Capture the cell that displays the provided text and extract its (X, Y) central coordinate. 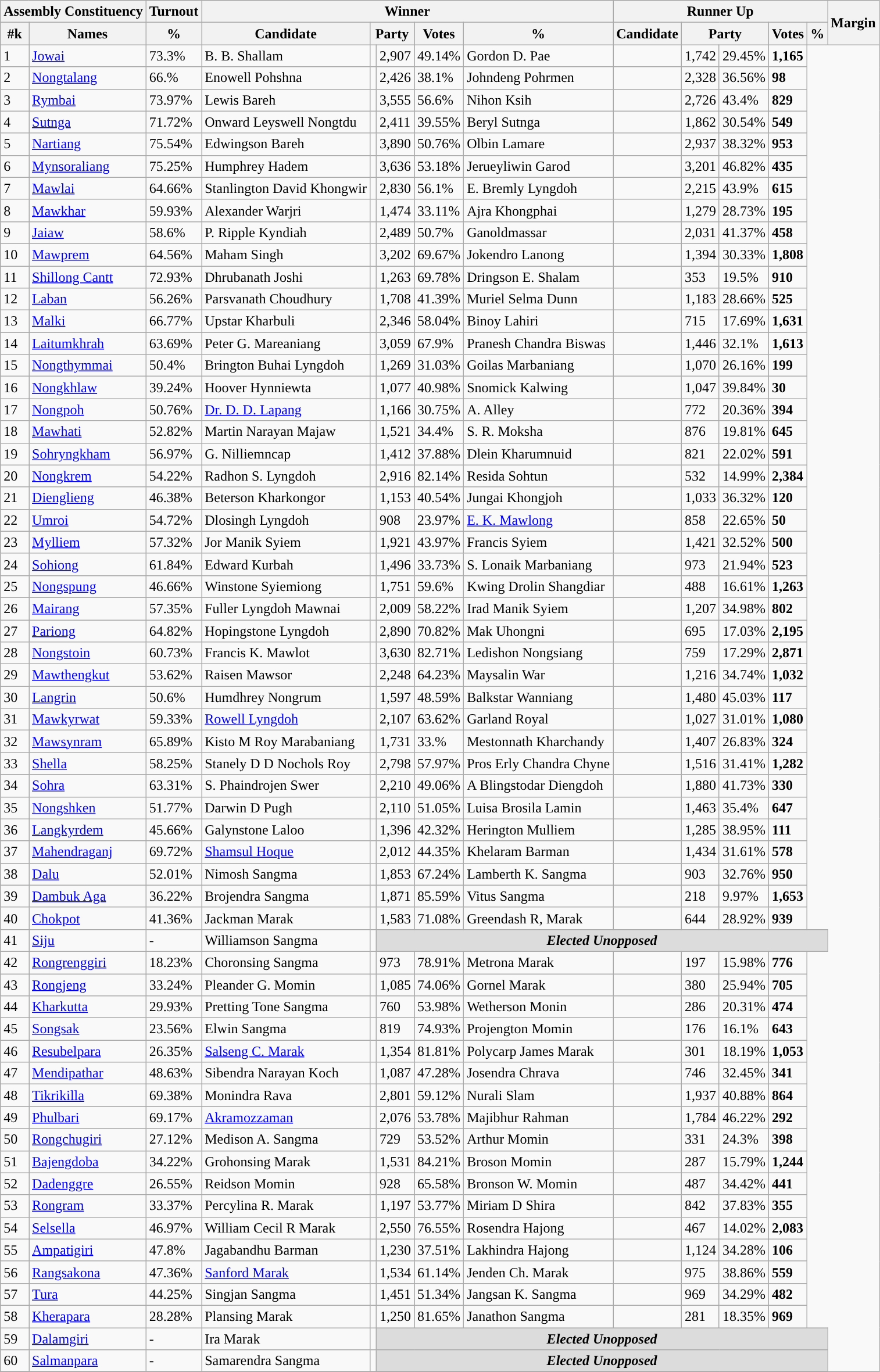
1,166 (395, 410)
1,250 (395, 1316)
E. Bremly Lyngdoh (538, 188)
523 (788, 564)
26.35% (174, 1051)
939 (788, 918)
353 (700, 277)
2,937 (700, 144)
Ira Marak (286, 1338)
1,216 (700, 675)
31.03% (439, 366)
3,059 (395, 343)
Nongkrem (88, 476)
53.78% (439, 1117)
1,808 (788, 255)
Mestonnath Kharchandy (538, 741)
Bronson W. Momin (538, 1184)
34 (15, 786)
197 (700, 962)
903 (700, 874)
1,921 (395, 542)
40.98% (439, 388)
Nongshken (88, 808)
1,853 (395, 874)
59.6% (439, 586)
74.06% (439, 985)
Dalamgiri (88, 1338)
15.79% (744, 1162)
Fuller Lyngdoh Mawnai (286, 608)
32.1% (744, 343)
59.12% (439, 1095)
Rongchugiri (88, 1140)
2,076 (395, 1117)
Mynsoraliang (88, 166)
Mahendraganj (88, 852)
Jokendro Lanong (538, 255)
1,033 (700, 498)
474 (788, 1007)
287 (700, 1162)
81.65% (439, 1316)
2,195 (788, 631)
49.06% (439, 786)
1,731 (395, 741)
Stanlington David Khongwir (286, 188)
Tikrikilla (88, 1095)
32.52% (744, 542)
Majibhur Rahman (538, 1117)
2,248 (395, 675)
12 (15, 299)
78.91% (439, 962)
64.82% (174, 631)
84.21% (439, 1162)
44.35% (439, 852)
Brojendra Sangma (286, 896)
3,202 (395, 255)
81.81% (439, 1051)
120 (788, 498)
2,083 (788, 1228)
S. Lonaik Marbaniang (538, 564)
532 (700, 476)
45.66% (174, 830)
William Cecil R Marak (286, 1228)
26.55% (174, 1184)
P. Ripple Kyndiah (286, 232)
47.36% (174, 1272)
54 (15, 1228)
38.95% (744, 830)
Gornel Marak (538, 985)
47.28% (439, 1073)
1,183 (700, 299)
Siju (88, 940)
Edward Kurbah (286, 564)
26.83% (744, 741)
39.24% (174, 388)
5 (15, 144)
28.66% (744, 299)
1,463 (700, 808)
15 (15, 366)
2,210 (395, 786)
24.3% (744, 1140)
1,124 (700, 1250)
Runner Up (721, 12)
Jowai (88, 56)
2,346 (395, 321)
Herington Mulliem (538, 830)
Elwin Sangma (286, 1029)
759 (700, 653)
Turnout (174, 12)
2,830 (395, 188)
Selsella (88, 1228)
59.93% (174, 210)
Greendash R, Marak (538, 918)
729 (395, 1140)
43.97% (439, 542)
Winstone Syiemiong (286, 586)
Parsvanath Choudhury (286, 299)
1,407 (700, 741)
25 (15, 586)
1,631 (788, 321)
14.99% (744, 476)
28.28% (174, 1316)
1,053 (788, 1051)
17.29% (744, 653)
49 (15, 1117)
1,708 (395, 299)
Rymbai (88, 100)
500 (788, 542)
Bajengdoba (88, 1162)
49.14% (439, 56)
71.72% (174, 122)
829 (788, 100)
195 (788, 210)
E. K. Mawlong (538, 520)
64.66% (174, 188)
218 (700, 896)
3 (15, 100)
487 (700, 1184)
54.22% (174, 476)
36.56% (744, 78)
31.61% (744, 852)
34.4% (439, 432)
42 (15, 962)
59.33% (174, 719)
176 (700, 1029)
1,862 (700, 122)
Monindra Rava (286, 1095)
56.1% (439, 188)
2,110 (395, 808)
82.71% (439, 653)
Nongthymmai (88, 366)
#k (15, 34)
Sohryngkham (88, 454)
Mawsynram (88, 741)
Brington Buhai Lyngdoh (286, 366)
6 (15, 166)
56.6% (439, 100)
69.78% (439, 277)
Laitumkhrah (88, 343)
41.37% (744, 232)
37 (15, 852)
2,890 (395, 631)
Tura (88, 1294)
50.6% (174, 697)
Miriam D Shira (538, 1206)
Resida Sohtun (538, 476)
Pariong (88, 631)
3,630 (395, 653)
28.92% (744, 918)
48 (15, 1095)
Dienglieng (88, 498)
54.72% (174, 520)
18.19% (744, 1051)
66.77% (174, 321)
Dr. D. D. Lapang (286, 410)
2,871 (788, 653)
1,751 (395, 586)
76.55% (439, 1228)
22.02% (744, 454)
Sanford Marak (286, 1272)
53 (15, 1206)
16 (15, 388)
3,201 (700, 166)
9 (15, 232)
38.1% (439, 78)
28.73% (744, 210)
Rongjeng (88, 985)
Langkyrdem (88, 830)
53.52% (439, 1140)
82.14% (439, 476)
70.82% (439, 631)
36 (15, 830)
46 (15, 1051)
Shella (88, 764)
48.59% (439, 697)
380 (700, 985)
46.97% (174, 1228)
Beryl Sutnga (538, 122)
60.73% (174, 653)
Dlein Kharumnuid (538, 454)
98 (788, 78)
20.36% (744, 410)
1,434 (700, 852)
73.3% (174, 56)
Salmanpara (88, 1361)
1,070 (700, 366)
18.35% (744, 1316)
23.56% (174, 1029)
53.18% (439, 166)
3,890 (395, 144)
46.22% (744, 1117)
15.98% (744, 962)
47 (15, 1073)
46.82% (744, 166)
Dalu (88, 874)
715 (700, 321)
40.54% (439, 498)
41.36% (174, 918)
Maysalin War (538, 675)
Margin (853, 23)
18.23% (174, 962)
33.73% (439, 564)
52.01% (174, 874)
55 (15, 1250)
1,285 (700, 830)
Martin Narayan Majaw (286, 432)
45.03% (744, 697)
Jerueyliwin Garod (538, 166)
39 (15, 896)
106 (788, 1250)
Hoover Hynniewta (286, 388)
1,153 (395, 498)
Rongrenggiri (88, 962)
1,269 (395, 366)
Rowell Lyngdoh (286, 719)
1,077 (395, 388)
Alexander Warjri (286, 210)
Mawhati (88, 432)
Dadenggre (88, 1184)
Lakhindra Hajong (538, 1250)
1,937 (700, 1095)
Nimosh Sangma (286, 874)
33 (15, 764)
21 (15, 498)
34.74% (744, 675)
467 (700, 1228)
42.32% (439, 830)
Medison A. Sangma (286, 1140)
286 (700, 1007)
Gordon D. Pae (538, 56)
435 (788, 166)
63.62% (439, 719)
71.08% (439, 918)
1,531 (395, 1162)
975 (700, 1272)
2,384 (788, 476)
Polycarp James Marak (538, 1051)
53.77% (439, 1206)
85.59% (439, 896)
51.05% (439, 808)
66.% (174, 78)
Ganoldmassar (538, 232)
19.5% (744, 277)
2,916 (395, 476)
47.8% (174, 1250)
1,784 (700, 1117)
615 (788, 188)
9.97% (744, 896)
Muriel Selma Dunn (538, 299)
14 (15, 343)
644 (700, 918)
645 (788, 432)
34.29% (744, 1294)
29.45% (744, 56)
2,009 (395, 608)
1,597 (395, 697)
Singjan Sangma (286, 1294)
1,451 (395, 1294)
746 (700, 1073)
18 (15, 432)
46.66% (174, 586)
559 (788, 1272)
G. Nilliemncap (286, 454)
Enowell Pohshna (286, 78)
331 (700, 1140)
57.35% (174, 608)
23.97% (439, 520)
13 (15, 321)
Nongpoh (88, 410)
69.67% (439, 255)
52 (15, 1184)
Songsak (88, 1029)
Mawthengkut (88, 675)
28 (15, 653)
8 (15, 210)
Lamberth K. Sangma (538, 874)
Jackman Marak (286, 918)
37.83% (744, 1206)
2,801 (395, 1095)
705 (788, 985)
3,636 (395, 166)
Langrin (88, 697)
Jaiaw (88, 232)
64.56% (174, 255)
1,653 (788, 896)
20.31% (744, 1007)
928 (395, 1184)
772 (700, 410)
647 (788, 808)
27 (15, 631)
39.84% (744, 388)
58.04% (439, 321)
33.% (439, 741)
643 (788, 1029)
Dlosingh Lyngdoh (286, 520)
44.25% (174, 1294)
Garland Royal (538, 719)
Nartiang (88, 144)
549 (788, 122)
B. B. Shallam (286, 56)
Pros Erly Chandra Chyne (538, 764)
292 (788, 1117)
Irad Manik Syiem (538, 608)
19 (15, 454)
41 (15, 940)
40 (15, 918)
1,613 (788, 343)
Mawkyrwat (88, 719)
117 (788, 697)
1,534 (395, 1272)
Mawlai (88, 188)
51.77% (174, 808)
1,474 (395, 210)
Ampatigiri (88, 1250)
Metrona Marak (538, 962)
Goilas Marbaniang (538, 366)
Williamson Sangma (286, 940)
802 (788, 608)
2,726 (700, 100)
Galynstone Laloo (286, 830)
Ajra Khongphai (538, 210)
30.54% (744, 122)
281 (700, 1316)
2,107 (395, 719)
Dringson E. Shalam (538, 277)
1,583 (395, 918)
58.22% (439, 608)
17.69% (744, 321)
Raisen Mawsor (286, 675)
950 (788, 874)
Grohonsing Marak (286, 1162)
36.22% (174, 896)
Nurali Slam (538, 1095)
59 (15, 1338)
Beterson Kharkongor (286, 498)
38 (15, 874)
Dambuk Aga (88, 896)
34.98% (744, 608)
341 (788, 1073)
1,080 (788, 719)
56.26% (174, 299)
63.31% (174, 786)
3,555 (395, 100)
Malki (88, 321)
Phulbari (88, 1117)
482 (788, 1294)
31.01% (744, 719)
776 (788, 962)
Vitus Sangma (538, 896)
819 (395, 1029)
Umroi (88, 520)
Hopingstone Lyngdoh (286, 631)
Mawkhar (88, 210)
Sohra (88, 786)
37.51% (439, 1250)
Nihon Ksih (538, 100)
821 (700, 454)
Luisa Brosila Lamin (538, 808)
31 (15, 719)
61.84% (174, 564)
32 (15, 741)
Rangsakona (88, 1272)
Mendipathar (88, 1073)
11 (15, 277)
Upstar Kharbuli (286, 321)
43 (15, 985)
2,328 (700, 78)
Mak Uhongni (538, 631)
1,165 (788, 56)
Stanely D D Nochols Roy (286, 764)
1,032 (788, 675)
1,742 (700, 56)
14.02% (744, 1228)
30.33% (744, 255)
2,215 (700, 188)
Laban (88, 299)
Jungai Khongjoh (538, 498)
32.45% (744, 1073)
53.98% (439, 1007)
A Blingstodar Diengdoh (538, 786)
Kisto M Roy Marabaniang (286, 741)
32.76% (744, 874)
Sohiong (88, 564)
2,798 (395, 764)
48.63% (174, 1073)
1,412 (395, 454)
37.88% (439, 454)
Jangsan K. Sangma (538, 1294)
2,411 (395, 122)
Mylliem (88, 542)
16.1% (744, 1029)
65.58% (439, 1184)
36.32% (744, 498)
26.16% (744, 366)
61.14% (439, 1272)
Shamsul Hoque (286, 852)
22 (15, 520)
760 (395, 1007)
Snomick Kalwing (538, 388)
1,244 (788, 1162)
Wetherson Monin (538, 1007)
Francis Syiem (538, 542)
Akramozzaman (286, 1117)
Rosendra Hajong (538, 1228)
1,085 (395, 985)
52.82% (174, 432)
Choronsing Sangma (286, 962)
Winner (407, 12)
394 (788, 410)
69.17% (174, 1117)
1,279 (700, 210)
Percylina R. Marak (286, 1206)
1,207 (700, 608)
Nongtalang (88, 78)
441 (788, 1184)
1,354 (395, 1051)
17 (15, 410)
Broson Momin (538, 1162)
488 (700, 586)
2,031 (700, 232)
199 (788, 366)
41.73% (744, 786)
S. R. Moksha (538, 432)
25.94% (744, 985)
858 (700, 520)
876 (700, 432)
Projengton Momin (538, 1029)
1,516 (700, 764)
57.32% (174, 542)
578 (788, 852)
Rongram (88, 1206)
A. Alley (538, 410)
Pleander G. Momin (286, 985)
Mairang (88, 608)
842 (700, 1206)
50.7% (439, 232)
Janathon Sangma (538, 1316)
2,012 (395, 852)
33.24% (174, 985)
Lewis Bareh (286, 100)
Humphrey Hadem (286, 166)
Johndeng Pohrmen (538, 78)
26 (15, 608)
2 (15, 78)
43.9% (744, 188)
Resubelpara (88, 1051)
Jenden Ch. Marak (538, 1272)
Ledishon Nongsiang (538, 653)
2,426 (395, 78)
64.23% (439, 675)
56.97% (174, 454)
Peter G. Mareaniang (286, 343)
75.54% (174, 144)
Plansing Marak (286, 1316)
Onward Leyswell Nongtdu (286, 122)
24 (15, 564)
1,047 (700, 388)
51.34% (439, 1294)
4 (15, 122)
Balkstar Wanniang (538, 697)
35 (15, 808)
67.24% (439, 874)
33.11% (439, 210)
Pretting Tone Sangma (286, 1007)
Assembly Constituency (73, 12)
1,282 (788, 764)
38.86% (744, 1272)
1,394 (700, 255)
43.4% (744, 100)
Sibendra Narayan Koch (286, 1073)
23 (15, 542)
Samarendra Sangma (286, 1361)
50.4% (174, 366)
324 (788, 741)
2,907 (395, 56)
65.89% (174, 741)
Khelaram Barman (538, 852)
67.9% (439, 343)
1,027 (700, 719)
Salseng C. Marak (286, 1051)
Humdhrey Nongrum (286, 697)
1,480 (700, 697)
30.75% (439, 410)
Chokpot (88, 918)
58 (15, 1316)
1,871 (395, 896)
46.38% (174, 498)
56 (15, 1272)
33.37% (174, 1206)
864 (788, 1095)
Pranesh Chandra Biswas (538, 343)
Josendra Chrava (538, 1073)
Nongkhlaw (88, 388)
57.97% (439, 764)
74.93% (439, 1029)
Dhrubanath Joshi (286, 277)
330 (788, 786)
41.39% (439, 299)
1,396 (395, 830)
Mawprem (88, 255)
57 (15, 1294)
953 (788, 144)
44 (15, 1007)
58.25% (174, 764)
1,880 (700, 786)
Maham Singh (286, 255)
75.25% (174, 166)
53.62% (174, 675)
17.03% (744, 631)
Arthur Momin (538, 1140)
Radhon S. Lyngdoh (286, 476)
34.22% (174, 1162)
51 (15, 1162)
Kharkutta (88, 1007)
695 (700, 631)
58.6% (174, 232)
Edwingson Bareh (286, 144)
2,489 (395, 232)
1,521 (395, 432)
7 (15, 188)
525 (788, 299)
908 (395, 520)
1,087 (395, 1073)
21.94% (744, 564)
458 (788, 232)
22.65% (744, 520)
910 (788, 277)
72.93% (174, 277)
301 (700, 1051)
34.28% (744, 1250)
69.38% (174, 1095)
Nongstoin (88, 653)
Kherapara (88, 1316)
1,421 (700, 542)
Jor Manik Syiem (286, 542)
27.12% (174, 1140)
1,230 (395, 1250)
Kwing Drolin Shangdiar (538, 586)
69.72% (174, 852)
Francis K. Mawlot (286, 653)
Binoy Lahiri (538, 321)
29.93% (174, 1007)
31.41% (744, 764)
398 (788, 1140)
35.4% (744, 808)
Jagabandhu Barman (286, 1250)
Sutnga (88, 122)
S. Phaindrojen Swer (286, 786)
Nongspung (88, 586)
34.42% (744, 1184)
2,550 (395, 1228)
1 (15, 56)
Reidson Momin (286, 1184)
355 (788, 1206)
45 (15, 1029)
40.88% (744, 1095)
Olbin Lamare (538, 144)
591 (788, 454)
38.32% (744, 144)
73.97% (174, 100)
19.81% (744, 432)
1,496 (395, 564)
39.55% (439, 122)
16.61% (744, 586)
10 (15, 255)
1,197 (395, 1206)
60 (15, 1361)
63.69% (174, 343)
111 (788, 830)
20 (15, 476)
29 (15, 675)
Darwin D Pugh (286, 808)
Shillong Cantt (88, 277)
1,446 (700, 343)
Names (88, 34)
